Capture the cell that displays the provided text and extract its [X, Y] central coordinate. 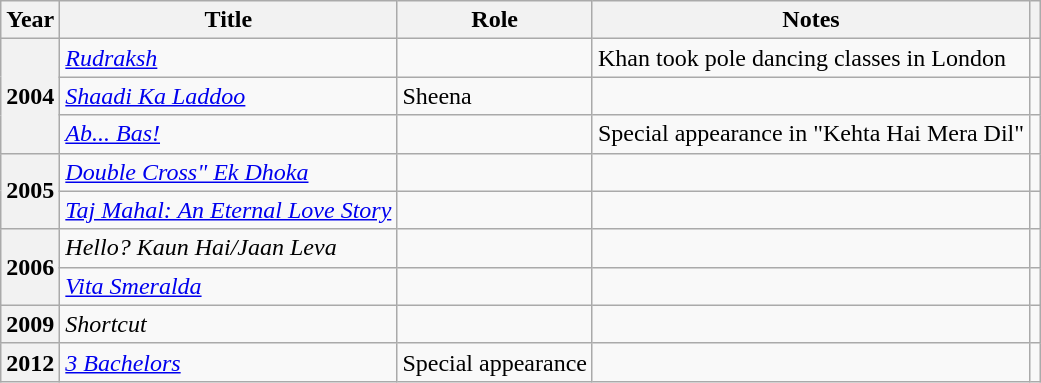
Title [228, 20]
Double Cross" Ek Dhoka [228, 172]
2012 [30, 362]
Special appearance in "Kehta Hai Mera Dil" [810, 134]
Rudraksh [228, 58]
Shortcut [228, 324]
Taj Mahal: An Eternal Love Story [228, 210]
Sheena [495, 96]
Shaadi Ka Laddoo [228, 96]
Khan took pole dancing classes in London [810, 58]
Notes [810, 20]
Special appearance [495, 362]
2009 [30, 324]
2004 [30, 96]
2005 [30, 191]
3 Bachelors [228, 362]
Hello? Kaun Hai/Jaan Leva [228, 248]
Vita Smeralda [228, 286]
2006 [30, 267]
Role [495, 20]
Year [30, 20]
Ab... Bas! [228, 134]
